Determine the [x, y] coordinate at the center of the cell enclosing the given text.  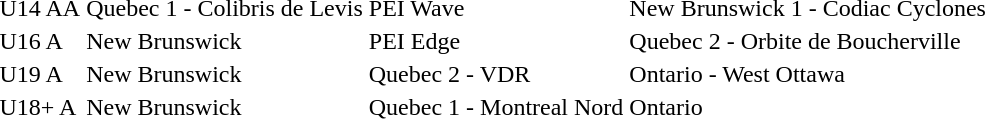
PEI Edge [496, 41]
Quebec 2 - VDR [496, 74]
